Return the (X, Y) coordinate for the center point of the cell that contains the specified text.  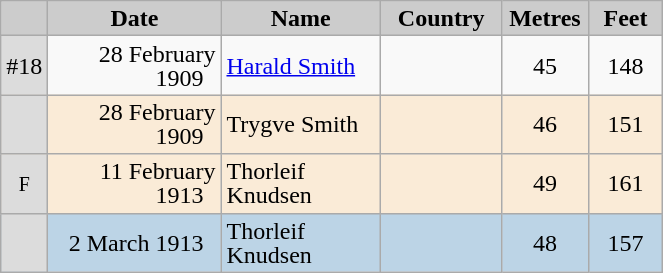
Country (442, 18)
Metres (545, 18)
157 (626, 242)
#18 (24, 66)
Name (301, 18)
49 (545, 184)
Feet (626, 18)
161 (626, 184)
Harald Smith (301, 66)
45 (545, 66)
11 February 1913 (134, 184)
48 (545, 242)
Trygve Smith (301, 124)
Date (134, 18)
148 (626, 66)
F (24, 184)
46 (545, 124)
2 March 1913 (134, 242)
151 (626, 124)
